Locate the cell with the specified text and output its (x, y) center coordinate. 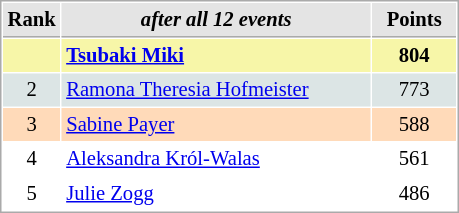
773 (414, 90)
804 (414, 56)
5 (32, 194)
588 (414, 124)
Aleksandra Król-Walas (216, 158)
after all 12 events (216, 20)
Sabine Payer (216, 124)
Rank (32, 20)
2 (32, 90)
Julie Zogg (216, 194)
Ramona Theresia Hofmeister (216, 90)
561 (414, 158)
3 (32, 124)
486 (414, 194)
Points (414, 20)
Tsubaki Miki (216, 56)
4 (32, 158)
